Return [x, y] of the center of cell containing provided text 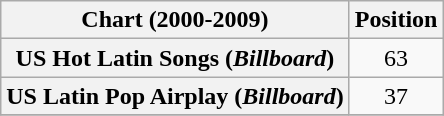
63 [396, 58]
Chart (2000-2009) [175, 20]
US Latin Pop Airplay (Billboard) [175, 96]
Position [396, 20]
US Hot Latin Songs (Billboard) [175, 58]
37 [396, 96]
